Output the [x, y] coordinate of the center of the cell containing the given text.  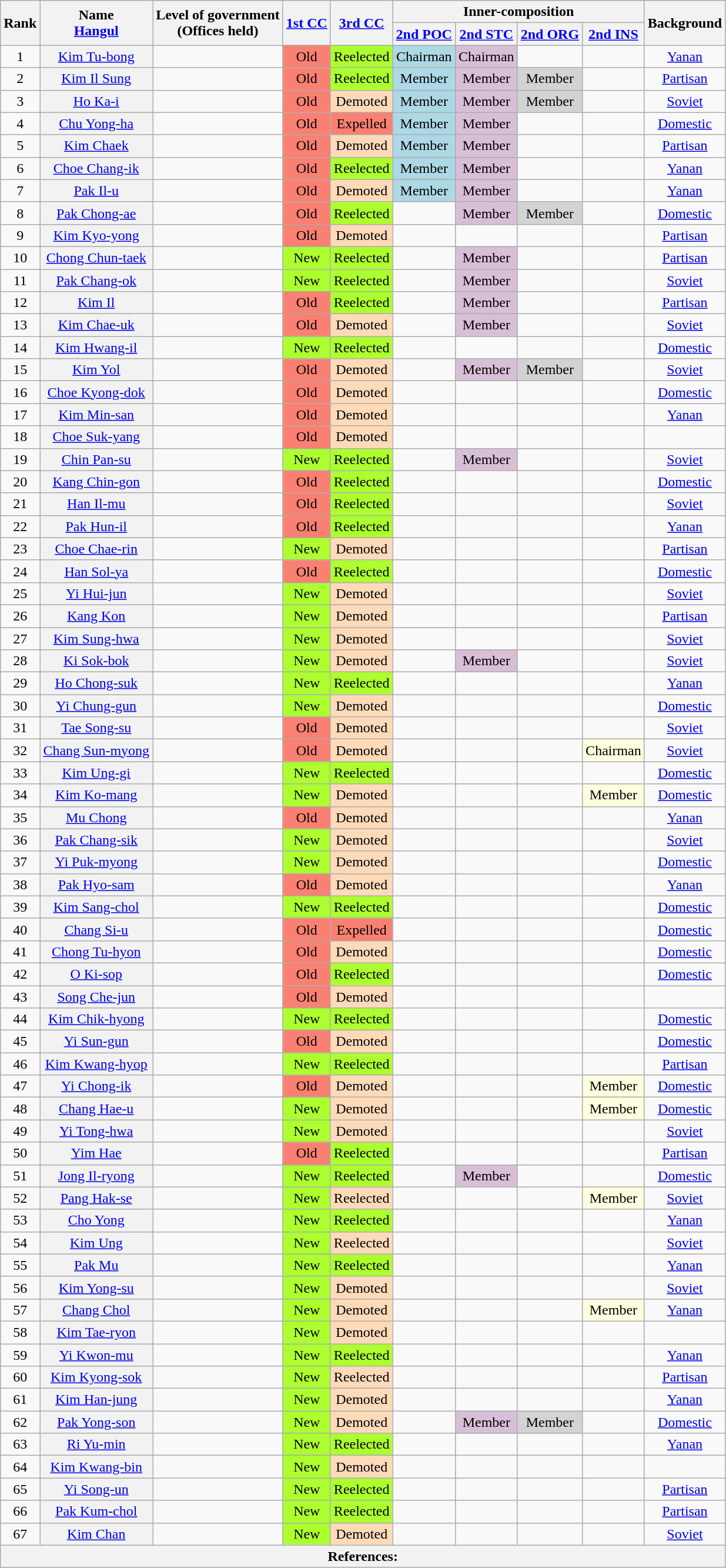
Choe Suk-yang [96, 437]
O Ki-sop [96, 974]
Kim Il [96, 303]
Ho Ka-i [96, 101]
Level of government(Offices held) [218, 23]
14 [20, 348]
34 [20, 795]
Yi Hui-jun [96, 593]
Yi Chong-ik [96, 1086]
44 [20, 1019]
56 [20, 1287]
13 [20, 325]
63 [20, 1444]
9 [20, 235]
Kim Kwang-hyop [96, 1064]
47 [20, 1086]
Kim Yol [96, 370]
Kim Tu-bong [96, 56]
40 [20, 929]
Song Che-jun [96, 997]
Kim Han-jung [96, 1400]
4 [20, 124]
Kim Ung [96, 1243]
Han Il-mu [96, 504]
2nd STC [486, 34]
10 [20, 258]
Pak Mu [96, 1265]
20 [20, 482]
Kim Chik-hyong [96, 1019]
59 [20, 1355]
Pak Il-u [96, 191]
3 [20, 101]
42 [20, 974]
Yim Hae [96, 1153]
Chong Chun-taek [96, 258]
Chu Yong-ha [96, 124]
Yi Chung-gun [96, 706]
Ri Yu-min [96, 1444]
37 [20, 862]
Kim Sung-hwa [96, 638]
Kim Min-san [96, 415]
28 [20, 661]
66 [20, 1512]
Yi Tong-hwa [96, 1131]
Kim Chae-uk [96, 325]
27 [20, 638]
Chang Chol [96, 1310]
22 [20, 526]
23 [20, 549]
Ki Sok-bok [96, 661]
3rd CC [362, 23]
35 [20, 818]
Pak Kum-chol [96, 1512]
Kang Chin-gon [96, 482]
Inner-composition [518, 12]
Yi Song-un [96, 1489]
6 [20, 168]
Kim Chan [96, 1534]
52 [20, 1198]
39 [20, 907]
Pak Hun-il [96, 526]
1 [20, 56]
36 [20, 840]
Pak Chong-ae [96, 213]
Kim Ko-mang [96, 795]
References: [363, 1556]
Kim Il Sung [96, 79]
54 [20, 1243]
25 [20, 593]
Chang Hae-u [96, 1109]
Chong Tu-hyon [96, 952]
31 [20, 728]
26 [20, 616]
38 [20, 885]
2 [20, 79]
Kim Hwang-il [96, 348]
55 [20, 1265]
Tae Song-su [96, 728]
Pak Chang-ok [96, 281]
43 [20, 997]
Kim Kyong-sok [96, 1377]
21 [20, 504]
2nd INS [614, 34]
Kim Kyo-yong [96, 235]
16 [20, 392]
33 [20, 773]
18 [20, 437]
60 [20, 1377]
57 [20, 1310]
NameHangul [96, 23]
Kim Ung-gi [96, 773]
Han Sol-ya [96, 571]
32 [20, 750]
30 [20, 706]
Kim Kwang-bin [96, 1467]
Rank [20, 23]
Background [684, 23]
2nd ORG [550, 34]
Pak Yong-son [96, 1422]
62 [20, 1422]
15 [20, 370]
Chang Si-u [96, 929]
67 [20, 1534]
Pang Hak-se [96, 1198]
Chang Sun-myong [96, 750]
24 [20, 571]
12 [20, 303]
48 [20, 1109]
Jong Il-ryong [96, 1176]
49 [20, 1131]
29 [20, 683]
8 [20, 213]
Kim Yong-su [96, 1287]
7 [20, 191]
Pak Hyo-sam [96, 885]
5 [20, 146]
46 [20, 1064]
53 [20, 1220]
Yi Kwon-mu [96, 1355]
50 [20, 1153]
Yi Sun-gun [96, 1042]
Chin Pan-su [96, 459]
64 [20, 1467]
Ho Chong-suk [96, 683]
Kim Chaek [96, 146]
Kim Sang-chol [96, 907]
Mu Chong [96, 818]
Choe Chae-rin [96, 549]
Kim Tae-ryon [96, 1332]
17 [20, 415]
Choe Chang-ik [96, 168]
61 [20, 1400]
11 [20, 281]
Yi Puk-myong [96, 862]
Choe Kyong-dok [96, 392]
Pak Chang-sik [96, 840]
1st CC [307, 23]
19 [20, 459]
2nd POC [424, 34]
Cho Yong [96, 1220]
58 [20, 1332]
Kang Kon [96, 616]
65 [20, 1489]
41 [20, 952]
45 [20, 1042]
51 [20, 1176]
